Find where the given text appears and provide that cell's center as (x, y) coordinate. 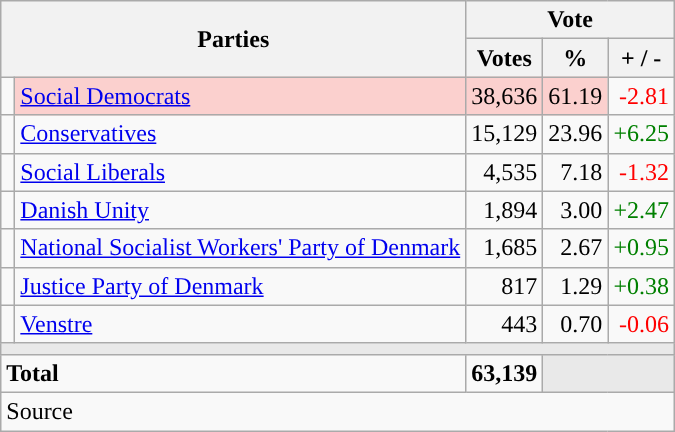
+6.25 (642, 134)
1.29 (576, 286)
7.18 (576, 172)
15,129 (504, 134)
817 (504, 286)
3.00 (576, 210)
61.19 (576, 96)
Justice Party of Denmark (240, 286)
-0.06 (642, 324)
23.96 (576, 134)
+0.95 (642, 248)
+0.38 (642, 286)
Votes (504, 58)
443 (504, 324)
Parties (234, 39)
38,636 (504, 96)
4,535 (504, 172)
Venstre (240, 324)
2.67 (576, 248)
-2.81 (642, 96)
Conservatives (240, 134)
1,685 (504, 248)
Vote (570, 20)
Source (338, 411)
0.70 (576, 324)
+ / - (642, 58)
63,139 (504, 373)
1,894 (504, 210)
Social Liberals (240, 172)
Danish Unity (240, 210)
Social Democrats (240, 96)
National Socialist Workers' Party of Denmark (240, 248)
% (576, 58)
+2.47 (642, 210)
Total (234, 373)
-1.32 (642, 172)
